Search for the cell housing the specified text and yield its [X, Y] center coordinate. 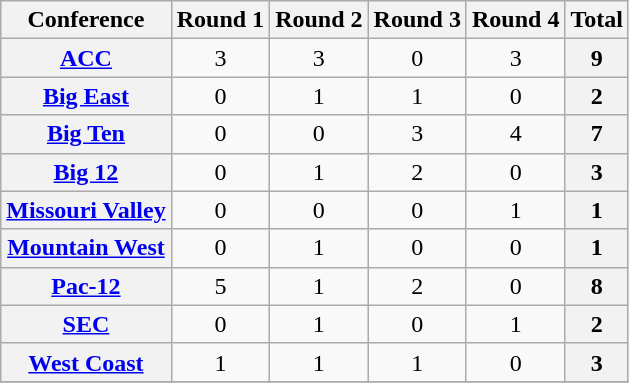
Big East [86, 96]
Round 4 [515, 20]
Missouri Valley [86, 210]
Round 1 [220, 20]
Round 2 [319, 20]
9 [597, 58]
7 [597, 134]
4 [515, 134]
Big Ten [86, 134]
West Coast [86, 362]
Big 12 [86, 172]
Mountain West [86, 248]
5 [220, 286]
Pac-12 [86, 286]
Round 3 [417, 20]
SEC [86, 324]
Conference [86, 20]
Total [597, 20]
8 [597, 286]
ACC [86, 58]
